Provide the [x, y] coordinate of the cell's center where the given text is located.  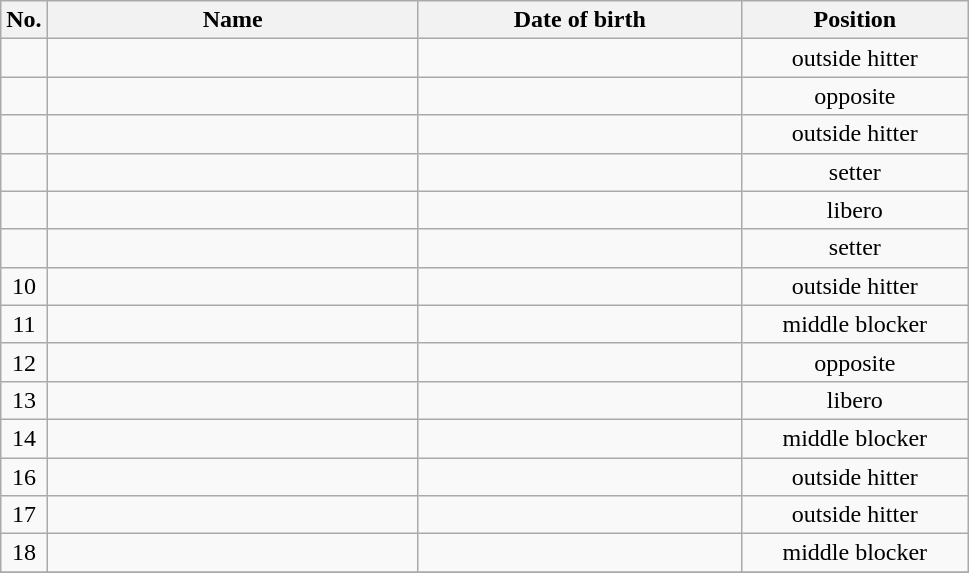
Position [854, 20]
Name [232, 20]
Date of birth [580, 20]
14 [24, 438]
13 [24, 400]
No. [24, 20]
17 [24, 515]
10 [24, 286]
12 [24, 362]
11 [24, 324]
18 [24, 553]
16 [24, 477]
